From the cell containing the given text, extract its center point as [x, y] coordinate. 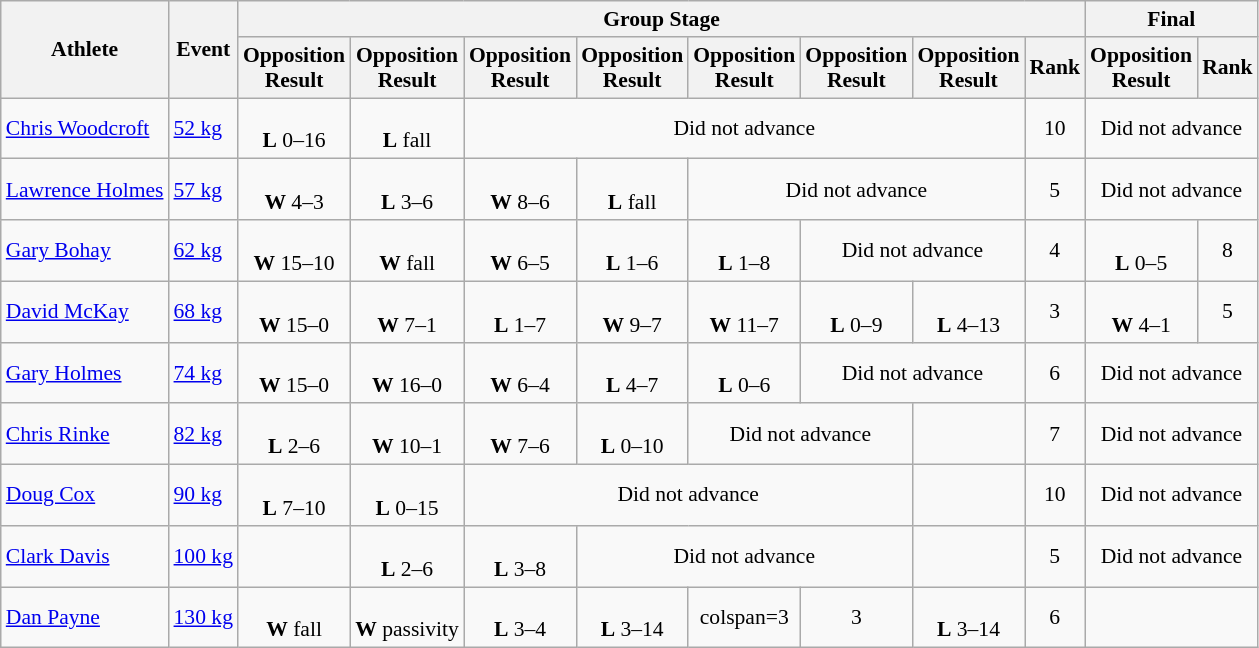
Clark Davis [85, 556]
W 10–1 [407, 434]
68 kg [204, 312]
W 9–7 [632, 312]
David McKay [85, 312]
W 4–3 [294, 190]
74 kg [204, 372]
W 7–6 [520, 434]
Chris Woodcroft [85, 128]
82 kg [204, 434]
7 [1054, 434]
Chris Rinke [85, 434]
4 [1054, 250]
W 15–10 [294, 250]
Dan Payne [85, 618]
L 3–4 [520, 618]
L 0–15 [407, 496]
62 kg [204, 250]
Event [204, 50]
Gary Bohay [85, 250]
W 11–7 [744, 312]
L 0–16 [294, 128]
L 1–6 [632, 250]
Final [1172, 19]
100 kg [204, 556]
L 7–10 [294, 496]
90 kg [204, 496]
130 kg [204, 618]
L 4–13 [968, 312]
L 4–7 [632, 372]
52 kg [204, 128]
L 0–10 [632, 434]
L 3–6 [407, 190]
8 [1228, 250]
Gary Holmes [85, 372]
W 7–1 [407, 312]
L 0–5 [1141, 250]
57 kg [204, 190]
L 1–7 [520, 312]
Lawrence Holmes [85, 190]
W 6–5 [520, 250]
W 8–6 [520, 190]
colspan=3 [744, 618]
L 0–9 [856, 312]
L 1–8 [744, 250]
L 0–6 [744, 372]
L 3–8 [520, 556]
Athlete [85, 50]
Doug Cox [85, 496]
Group Stage [662, 19]
W 16–0 [407, 372]
W 4–1 [1141, 312]
W 6–4 [520, 372]
W passivity [407, 618]
